Capture the cell that displays the provided text and extract its (x, y) central coordinate. 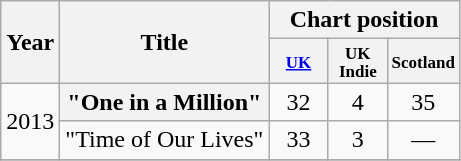
Scotland (423, 61)
Title (164, 42)
4 (358, 102)
32 (298, 102)
— (423, 140)
Year (30, 42)
UK (298, 61)
35 (423, 102)
"Time of Our Lives" (164, 140)
UK Indie (358, 61)
3 (358, 140)
"One in a Million" (164, 102)
2013 (30, 121)
Chart position (364, 20)
33 (298, 140)
